Detect which cell encompasses the target text, then output its (X, Y) center coordinate. 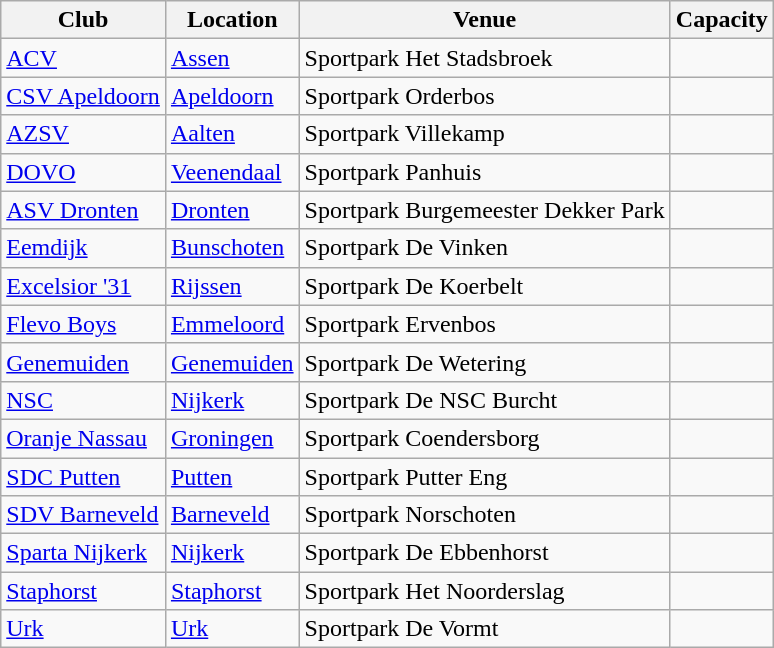
SDC Putten (84, 477)
ASV Dronten (84, 210)
Sportpark De Vinken (484, 248)
Sportpark De NSC Burcht (484, 400)
Dronten (232, 210)
Putten (232, 477)
Sportpark Norschoten (484, 515)
Excelsior '31 (84, 286)
Club (84, 20)
Bunschoten (232, 248)
CSV Apeldoorn (84, 96)
Sportpark De Ebbenhorst (484, 553)
Flevo Boys (84, 324)
Sportpark Putter Eng (484, 477)
Groningen (232, 438)
Sportpark Het Noorderslag (484, 591)
Sportpark Villekamp (484, 134)
SDV Barneveld (84, 515)
DOVO (84, 172)
Sportpark Panhuis (484, 172)
Aalten (232, 134)
AZSV (84, 134)
Sportpark De Wetering (484, 362)
Sportpark De Koerbelt (484, 286)
Capacity (722, 20)
Barneveld (232, 515)
Oranje Nassau (84, 438)
Sportpark Orderbos (484, 96)
Venue (484, 20)
Location (232, 20)
Assen (232, 58)
Sparta Nijkerk (84, 553)
Sportpark Ervenbos (484, 324)
Veenendaal (232, 172)
Emmeloord (232, 324)
Sportpark Coendersborg (484, 438)
Eemdijk (84, 248)
Apeldoorn (232, 96)
Sportpark De Vormt (484, 629)
Sportpark Burgemeester Dekker Park (484, 210)
ACV (84, 58)
Sportpark Het Stadsbroek (484, 58)
Rijssen (232, 286)
NSC (84, 400)
